Extract the [X, Y] coordinate from the center of the cell holding the provided text.  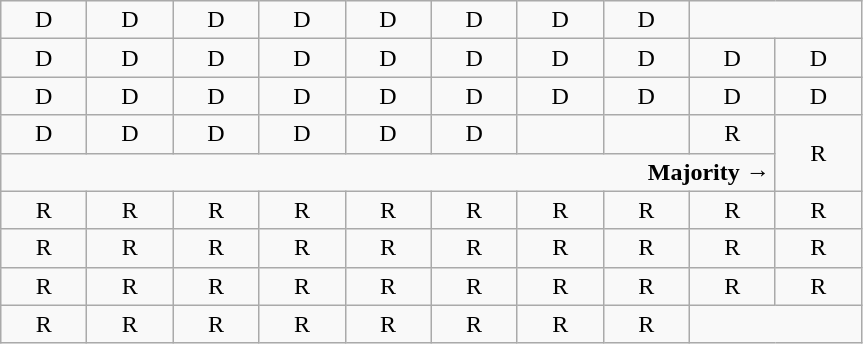
Majority → [388, 172]
